Identify which cell holds the provided text, then report its [x, y] central coordinate. 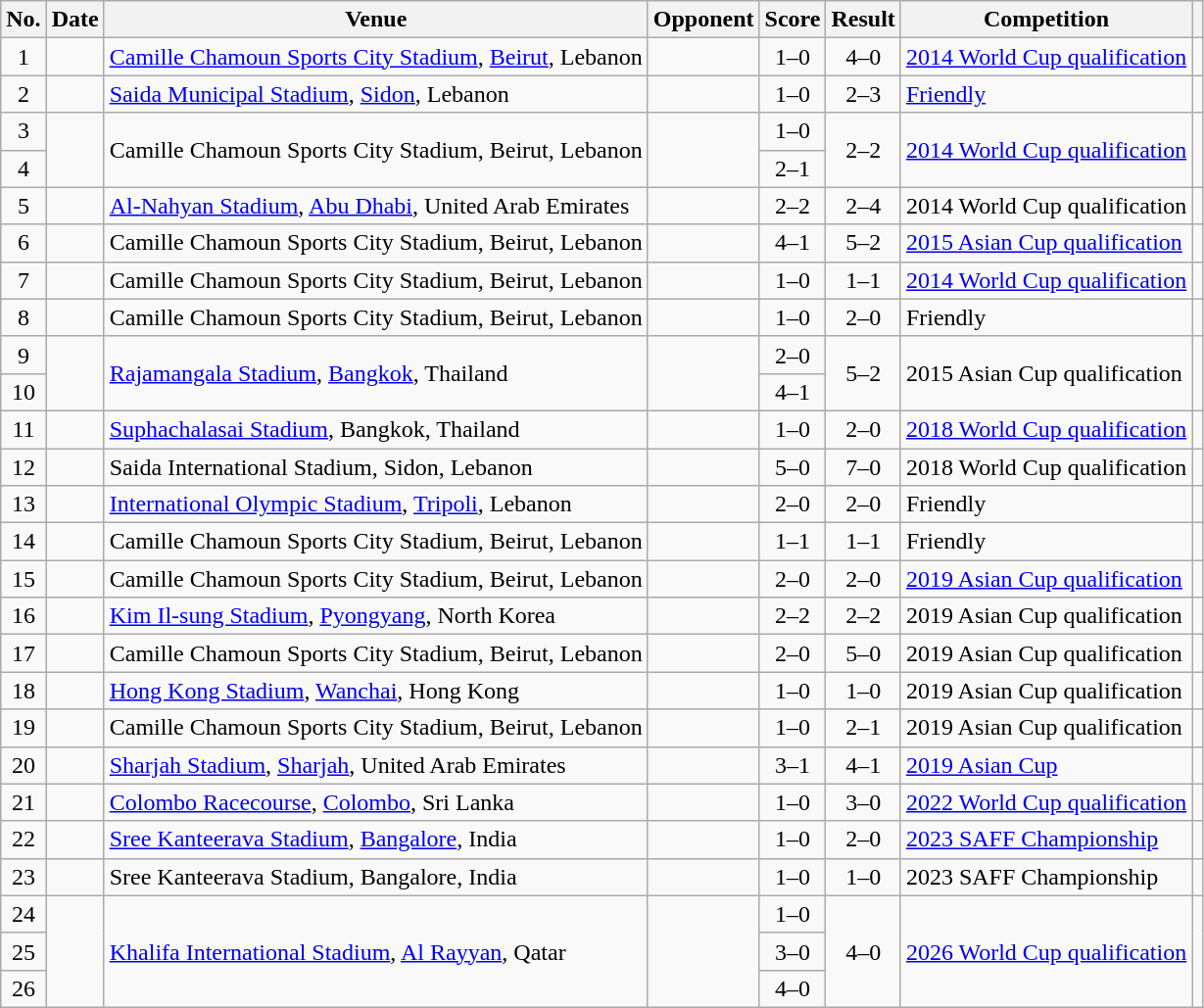
Venue [376, 20]
14 [24, 542]
4 [24, 168]
Opponent [703, 20]
25 [24, 951]
Rajamangala Stadium, Bangkok, Thailand [376, 373]
No. [24, 20]
8 [24, 317]
19 [24, 728]
International Olympic Stadium, Tripoli, Lebanon [376, 504]
20 [24, 765]
Khalifa International Stadium, Al Rayyan, Qatar [376, 951]
18 [24, 691]
Result [863, 20]
26 [24, 988]
Al-Nahyan Stadium, Abu Dhabi, United Arab Emirates [376, 206]
Colombo Racecourse, Colombo, Sri Lanka [376, 802]
Competition [1046, 20]
Kim Il-sung Stadium, Pyongyang, North Korea [376, 616]
2022 World Cup qualification [1046, 802]
21 [24, 802]
Hong Kong Stadium, Wanchai, Hong Kong [376, 691]
2–4 [863, 206]
3–1 [793, 765]
9 [24, 355]
15 [24, 579]
6 [24, 243]
17 [24, 653]
Score [793, 20]
11 [24, 429]
7 [24, 280]
13 [24, 504]
2026 World Cup qualification [1046, 951]
Sharjah Stadium, Sharjah, United Arab Emirates [376, 765]
2019 Asian Cup [1046, 765]
5 [24, 206]
2 [24, 94]
7–0 [863, 467]
23 [24, 877]
Saida Municipal Stadium, Sidon, Lebanon [376, 94]
Suphachalasai Stadium, Bangkok, Thailand [376, 429]
16 [24, 616]
22 [24, 840]
10 [24, 392]
2–3 [863, 94]
Date [74, 20]
Saida International Stadium, Sidon, Lebanon [376, 467]
24 [24, 914]
12 [24, 467]
1 [24, 57]
3 [24, 131]
